Scan for the cell matching the given text and deliver its (x, y) coordinate at center. 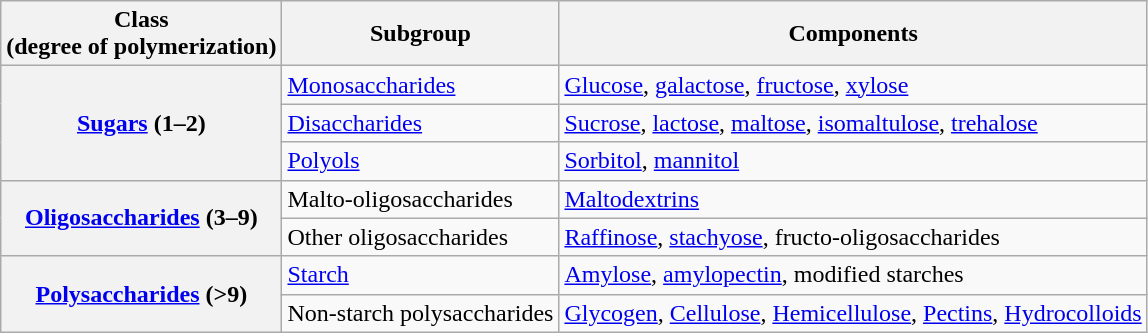
Raffinose, stachyose, fructo-oligosaccharides (853, 237)
Monosaccharides (420, 85)
Polysaccharides (>9) (142, 294)
Non-starch polysaccharides (420, 313)
Oligosaccharides (3–9) (142, 218)
Other oligosaccharides (420, 237)
Malto-oligosaccharides (420, 199)
Glucose, galactose, fructose, xylose (853, 85)
Subgroup (420, 34)
Sorbitol, mannitol (853, 161)
Sucrose, lactose, maltose, isomaltulose, trehalose (853, 123)
Maltodextrins (853, 199)
Disaccharides (420, 123)
Class(degree of polymerization) (142, 34)
Sugars (1–2) (142, 123)
Glycogen, Cellulose, Hemicellulose, Pectins, Hydrocolloids (853, 313)
Polyols (420, 161)
Components (853, 34)
Amylose, amylopectin, modified starches (853, 275)
Starch (420, 275)
